Return the [X, Y] coordinate for the center point of the cell that contains the specified text.  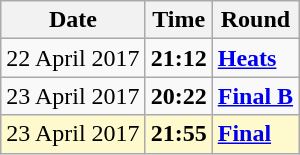
22 April 2017 [73, 58]
Final B [255, 96]
20:22 [178, 96]
Round [255, 20]
Final [255, 134]
21:12 [178, 58]
Time [178, 20]
Date [73, 20]
21:55 [178, 134]
Heats [255, 58]
